Scan for the cell matching the given text and deliver its (x, y) coordinate at center. 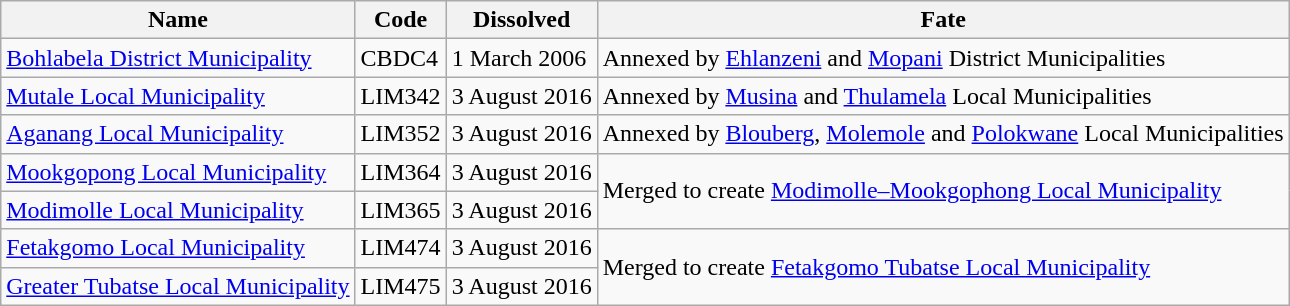
Aganang Local Municipality (178, 134)
LIM364 (400, 172)
Fetakgomo Local Municipality (178, 248)
Annexed by Ehlanzeni and Mopani District Municipalities (943, 58)
Fate (943, 20)
LIM475 (400, 286)
Modimolle Local Municipality (178, 210)
Dissolved (522, 20)
Mutale Local Municipality (178, 96)
Mookgopong Local Municipality (178, 172)
1 March 2006 (522, 58)
Code (400, 20)
Bohlabela District Municipality (178, 58)
Annexed by Blouberg, Molemole and Polokwane Local Municipalities (943, 134)
CBDC4 (400, 58)
Merged to create Fetakgomo Tubatse Local Municipality (943, 267)
LIM352 (400, 134)
Annexed by Musina and Thulamela Local Municipalities (943, 96)
Name (178, 20)
LIM365 (400, 210)
LIM474 (400, 248)
Merged to create Modimolle–Mookgophong Local Municipality (943, 191)
Greater Tubatse Local Municipality (178, 286)
LIM342 (400, 96)
